Identify which cell holds the provided text, then report its (X, Y) central coordinate. 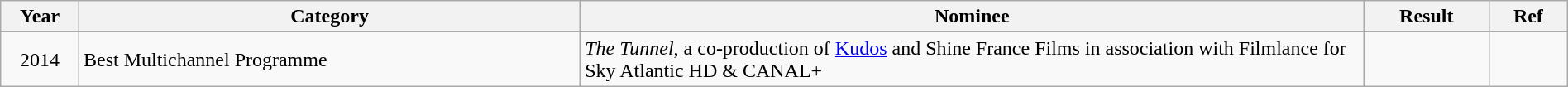
Result (1427, 17)
2014 (40, 60)
The Tunnel, a co-production of Kudos and Shine France Films in association with Filmlance for Sky Atlantic HD & CANAL+ (973, 60)
Category (329, 17)
Best Multichannel Programme (329, 60)
Year (40, 17)
Ref (1528, 17)
Nominee (973, 17)
